From the cell containing the given text, extract its center point as [X, Y] coordinate. 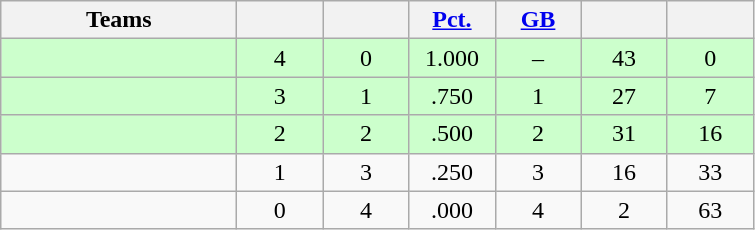
Teams [119, 20]
.750 [452, 96]
1.000 [452, 58]
GB [538, 20]
63 [710, 210]
Pct. [452, 20]
.250 [452, 172]
43 [624, 58]
– [538, 58]
.000 [452, 210]
33 [710, 172]
.500 [452, 134]
31 [624, 134]
27 [624, 96]
7 [710, 96]
